Return the (X, Y) coordinate for the center point of the cell that contains the specified text.  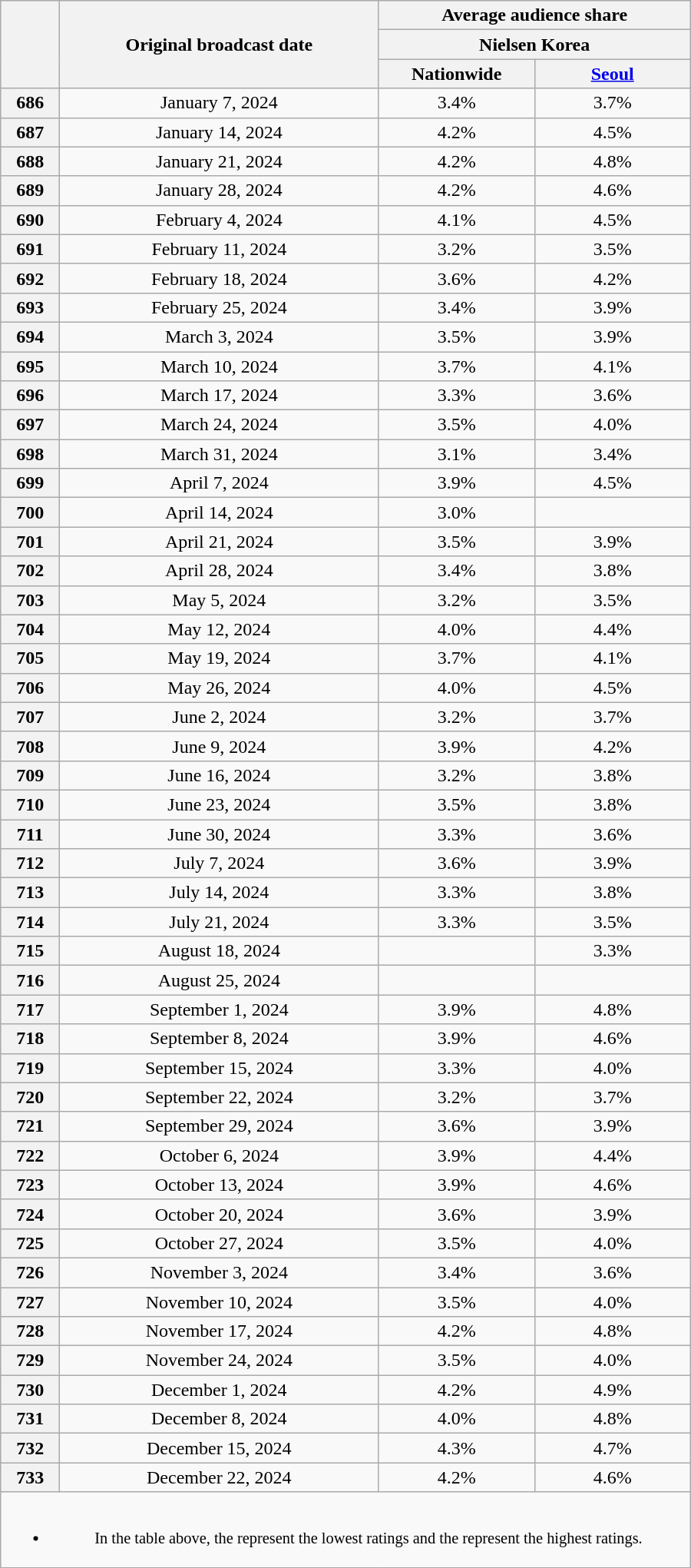
Seoul (613, 74)
January 14, 2024 (220, 132)
November 24, 2024 (220, 1361)
722 (31, 1155)
704 (31, 629)
December 8, 2024 (220, 1419)
September 29, 2024 (220, 1126)
699 (31, 483)
691 (31, 249)
723 (31, 1185)
July 21, 2024 (220, 922)
April 14, 2024 (220, 512)
March 3, 2024 (220, 336)
January 7, 2024 (220, 103)
726 (31, 1272)
August 25, 2024 (220, 980)
731 (31, 1419)
August 18, 2024 (220, 951)
717 (31, 1009)
Average audience share (534, 15)
729 (31, 1361)
In the table above, the represent the lowest ratings and the represent the highest ratings. (345, 1530)
694 (31, 336)
January 28, 2024 (220, 191)
December 22, 2024 (220, 1477)
703 (31, 600)
719 (31, 1068)
718 (31, 1039)
715 (31, 951)
Nielsen Korea (534, 45)
697 (31, 425)
May 5, 2024 (220, 600)
695 (31, 366)
November 3, 2024 (220, 1272)
689 (31, 191)
September 1, 2024 (220, 1009)
698 (31, 454)
November 10, 2024 (220, 1302)
January 21, 2024 (220, 161)
716 (31, 980)
May 26, 2024 (220, 688)
708 (31, 746)
June 23, 2024 (220, 804)
June 30, 2024 (220, 834)
687 (31, 132)
714 (31, 922)
June 9, 2024 (220, 746)
October 20, 2024 (220, 1214)
4.7% (613, 1448)
June 16, 2024 (220, 775)
June 2, 2024 (220, 717)
July 14, 2024 (220, 893)
4.3% (456, 1448)
September 8, 2024 (220, 1039)
4.9% (613, 1390)
February 18, 2024 (220, 278)
702 (31, 571)
701 (31, 542)
3.1% (456, 454)
711 (31, 834)
690 (31, 220)
October 27, 2024 (220, 1243)
3.0% (456, 512)
693 (31, 307)
March 10, 2024 (220, 366)
710 (31, 804)
707 (31, 717)
713 (31, 893)
April 21, 2024 (220, 542)
October 13, 2024 (220, 1185)
727 (31, 1302)
February 4, 2024 (220, 220)
April 28, 2024 (220, 571)
686 (31, 103)
720 (31, 1097)
728 (31, 1331)
March 24, 2024 (220, 425)
732 (31, 1448)
696 (31, 396)
721 (31, 1126)
724 (31, 1214)
May 12, 2024 (220, 629)
730 (31, 1390)
November 17, 2024 (220, 1331)
December 15, 2024 (220, 1448)
700 (31, 512)
706 (31, 688)
Nationwide (456, 74)
September 15, 2024 (220, 1068)
September 22, 2024 (220, 1097)
709 (31, 775)
March 17, 2024 (220, 396)
705 (31, 658)
February 25, 2024 (220, 307)
Original broadcast date (220, 45)
May 19, 2024 (220, 658)
712 (31, 864)
March 31, 2024 (220, 454)
July 7, 2024 (220, 864)
688 (31, 161)
October 6, 2024 (220, 1155)
February 11, 2024 (220, 249)
733 (31, 1477)
692 (31, 278)
December 1, 2024 (220, 1390)
725 (31, 1243)
April 7, 2024 (220, 483)
